Detect which cell encompasses the target text, then output its (X, Y) center coordinate. 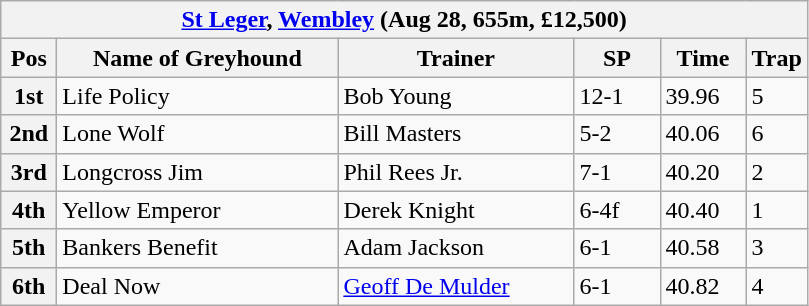
Derek Knight (456, 210)
39.96 (703, 96)
Longcross Jim (198, 172)
6 (776, 134)
Geoff De Mulder (456, 286)
Life Policy (198, 96)
3rd (29, 172)
1st (29, 96)
Pos (29, 58)
3 (776, 248)
5-2 (617, 134)
40.82 (703, 286)
40.40 (703, 210)
6-4f (617, 210)
4th (29, 210)
2 (776, 172)
4 (776, 286)
Adam Jackson (456, 248)
Deal Now (198, 286)
40.06 (703, 134)
40.58 (703, 248)
SP (617, 58)
Name of Greyhound (198, 58)
Bankers Benefit (198, 248)
Time (703, 58)
Lone Wolf (198, 134)
5 (776, 96)
Trainer (456, 58)
12-1 (617, 96)
Phil Rees Jr. (456, 172)
2nd (29, 134)
Bill Masters (456, 134)
1 (776, 210)
Trap (776, 58)
5th (29, 248)
Bob Young (456, 96)
40.20 (703, 172)
6th (29, 286)
Yellow Emperor (198, 210)
St Leger, Wembley (Aug 28, 655m, £12,500) (404, 20)
7-1 (617, 172)
